Identify which cell holds the provided text, then report its [x, y] central coordinate. 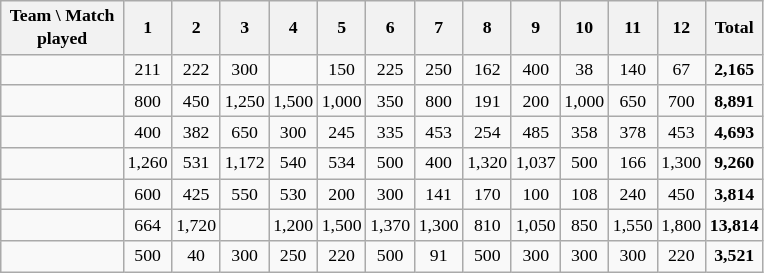
378 [632, 132]
350 [390, 100]
1,250 [244, 100]
91 [438, 256]
170 [488, 194]
810 [488, 226]
1,260 [148, 162]
3,521 [734, 256]
1,172 [244, 162]
550 [244, 194]
358 [584, 132]
9,260 [734, 162]
530 [294, 194]
1,550 [632, 226]
Total [734, 28]
1,050 [536, 226]
245 [342, 132]
11 [632, 28]
700 [682, 100]
222 [196, 70]
100 [536, 194]
40 [196, 256]
4,693 [734, 132]
335 [390, 132]
140 [632, 70]
850 [584, 226]
2,165 [734, 70]
1,037 [536, 162]
162 [488, 70]
425 [196, 194]
1 [148, 28]
211 [148, 70]
485 [536, 132]
10 [584, 28]
141 [438, 194]
254 [488, 132]
240 [632, 194]
1,800 [682, 226]
191 [488, 100]
1,720 [196, 226]
9 [536, 28]
2 [196, 28]
1,320 [488, 162]
13,814 [734, 226]
12 [682, 28]
166 [632, 162]
3,814 [734, 194]
664 [148, 226]
600 [148, 194]
108 [584, 194]
6 [390, 28]
38 [584, 70]
8 [488, 28]
67 [682, 70]
531 [196, 162]
1,370 [390, 226]
5 [342, 28]
7 [438, 28]
534 [342, 162]
3 [244, 28]
1,200 [294, 226]
225 [390, 70]
Team \ Match played [62, 28]
8,891 [734, 100]
540 [294, 162]
4 [294, 28]
382 [196, 132]
150 [342, 70]
